From the cell containing the given text, extract its center point as (x, y) coordinate. 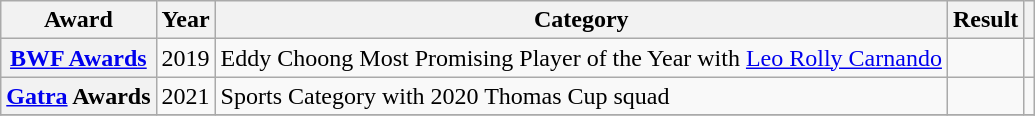
Award (78, 20)
Gatra Awards (78, 96)
Eddy Choong Most Promising Player of the Year with Leo Rolly Carnando (581, 58)
Category (581, 20)
Sports Category with 2020 Thomas Cup squad (581, 96)
Year (186, 20)
Result (985, 20)
2019 (186, 58)
2021 (186, 96)
BWF Awards (78, 58)
